Identify which cell holds the provided text, then report its (x, y) central coordinate. 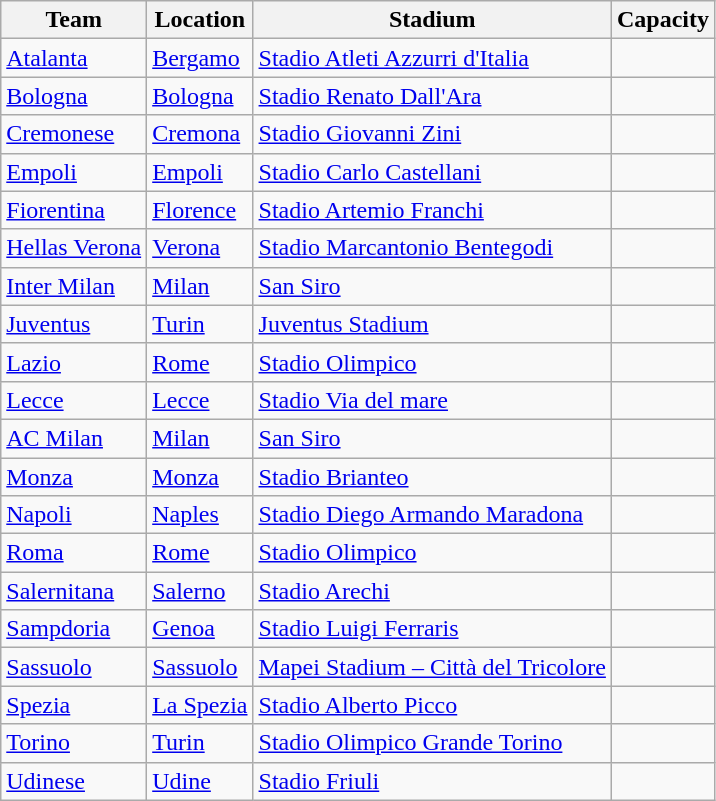
Bergamo (200, 58)
Fiorentina (74, 210)
Stadium (432, 20)
Cremona (200, 134)
Stadio Arechi (432, 591)
Mapei Stadium – Città del Tricolore (432, 667)
Stadio Friuli (432, 781)
AC Milan (74, 438)
Florence (200, 210)
Capacity (662, 20)
La Spezia (200, 705)
Team (74, 20)
Stadio Olimpico Grande Torino (432, 743)
Stadio Atleti Azzurri d'Italia (432, 58)
Naples (200, 515)
Stadio Artemio Franchi (432, 210)
Lazio (74, 362)
Inter Milan (74, 286)
Salerno (200, 591)
Stadio Renato Dall'Ara (432, 96)
Stadio Giovanni Zini (432, 134)
Udinese (74, 781)
Udine (200, 781)
Stadio Via del mare (432, 400)
Hellas Verona (74, 248)
Location (200, 20)
Torino (74, 743)
Salernitana (74, 591)
Spezia (74, 705)
Juventus Stadium (432, 324)
Stadio Brianteo (432, 477)
Stadio Luigi Ferraris (432, 629)
Stadio Diego Armando Maradona (432, 515)
Roma (74, 553)
Cremonese (74, 134)
Atalanta (74, 58)
Juventus (74, 324)
Genoa (200, 629)
Stadio Alberto Picco (432, 705)
Stadio Carlo Castellani (432, 172)
Sampdoria (74, 629)
Stadio Marcantonio Bentegodi (432, 248)
Verona (200, 248)
Napoli (74, 515)
